Search for the cell housing the specified text and yield its [x, y] center coordinate. 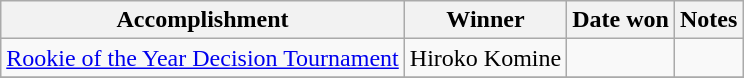
Rookie of the Year Decision Tournament [203, 58]
Accomplishment [203, 20]
Date won [621, 20]
Notes [708, 20]
Hiroko Komine [485, 58]
Winner [485, 20]
